Return (X, Y) of the center of cell containing provided text 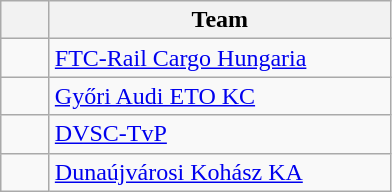
DVSC-TvP (220, 134)
FTC-Rail Cargo Hungaria (220, 58)
Team (220, 20)
Dunaújvárosi Kohász KA (220, 172)
Győri Audi ETO KC (220, 96)
